Scan for the cell matching the given text and deliver its [x, y] coordinate at center. 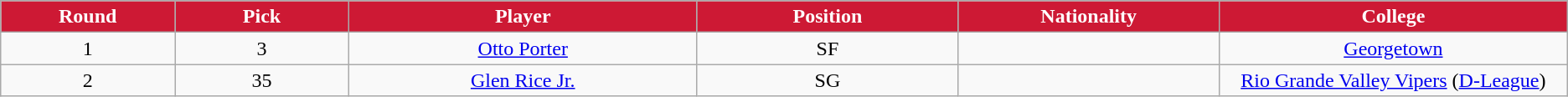
Pick [262, 17]
35 [262, 80]
Otto Porter [523, 48]
Player [523, 17]
Round [88, 17]
3 [262, 48]
Georgetown [1394, 48]
2 [88, 80]
Rio Grande Valley Vipers (D-League) [1394, 80]
College [1394, 17]
Nationality [1089, 17]
Glen Rice Jr. [523, 80]
1 [88, 48]
Position [828, 17]
SF [828, 48]
SG [828, 80]
